Return the (x, y) coordinate for the center point of the cell that contains the specified text.  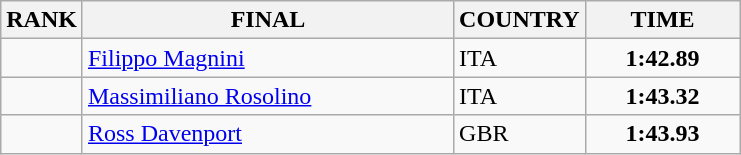
1:42.89 (662, 58)
COUNTRY (520, 20)
1:43.32 (662, 96)
FINAL (268, 20)
TIME (662, 20)
Ross Davenport (268, 134)
GBR (520, 134)
RANK (42, 20)
1:43.93 (662, 134)
Massimiliano Rosolino (268, 96)
Filippo Magnini (268, 58)
